For the text-containing cell, return its midpoint in (X, Y) coordinate format. 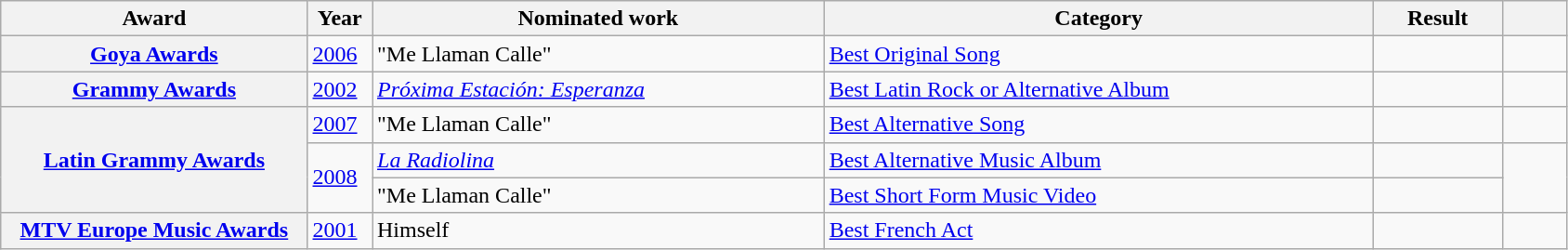
2001 (340, 230)
2008 (340, 178)
Best Original Song (1098, 54)
Próxima Estación: Esperanza (598, 89)
2002 (340, 89)
Award (154, 19)
Best French Act (1098, 230)
Year (340, 19)
Nominated work (598, 19)
MTV Europe Music Awards (154, 230)
Best Alternative Music Album (1098, 160)
2006 (340, 54)
Best Short Form Music Video (1098, 195)
Result (1438, 19)
2007 (340, 125)
Category (1098, 19)
Goya Awards (154, 54)
Best Alternative Song (1098, 125)
Himself (598, 230)
La Radiolina (598, 160)
Latin Grammy Awards (154, 160)
Best Latin Rock or Alternative Album (1098, 89)
Grammy Awards (154, 89)
